From the cell containing the given text, extract its center point as (X, Y) coordinate. 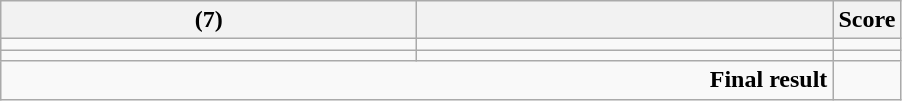
Score (867, 20)
(7) (209, 20)
Final result (417, 80)
